Pinpoint the cell where the given text exists, returning its (X, Y) midpoint coordinate. 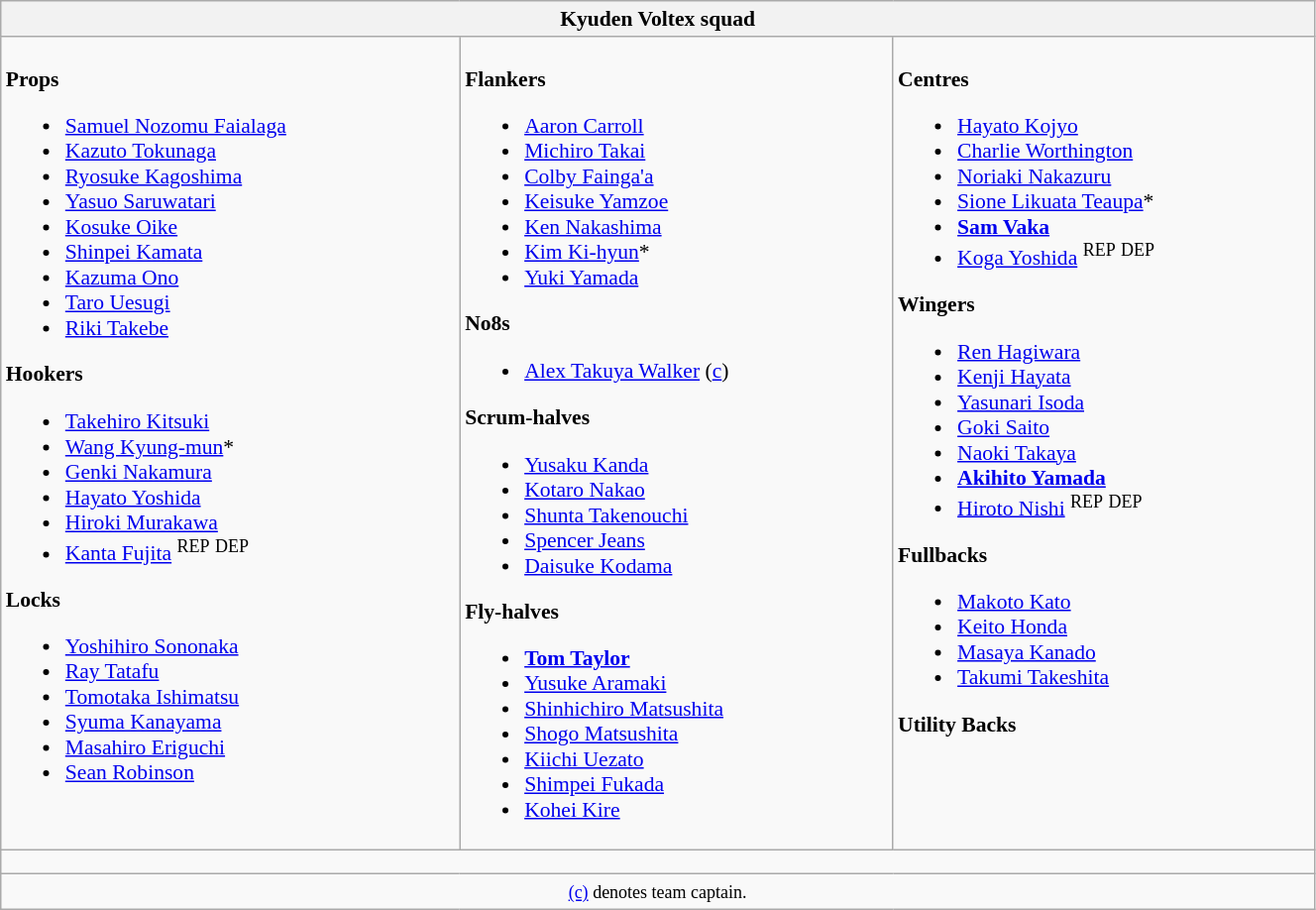
(c) denotes team captain. (658, 892)
Kyuden Voltex squad (658, 19)
